From the cell containing the given text, extract its center point as [X, Y] coordinate. 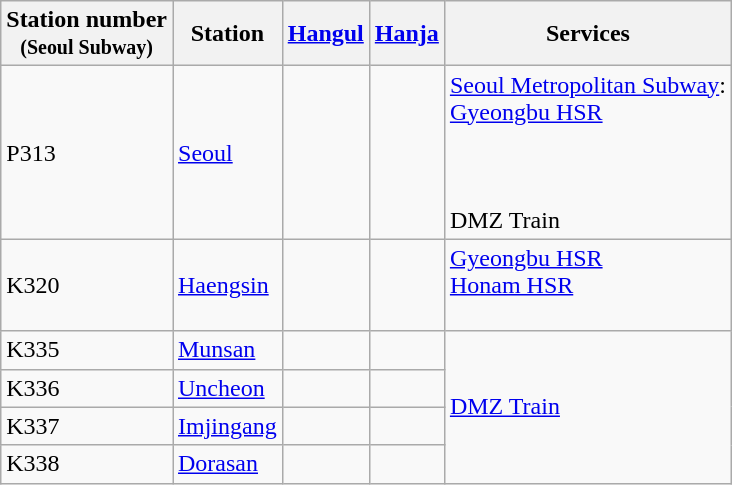
K338 [87, 464]
Hanja [406, 34]
Gyeongbu HSR Honam HSR [588, 285]
Imjingang [227, 426]
P313 [87, 152]
K336 [87, 388]
Seoul [227, 152]
Station number(Seoul Subway) [87, 34]
Uncheon [227, 388]
Station [227, 34]
Hangul [326, 34]
K320 [87, 285]
K337 [87, 426]
Seoul Metropolitan Subway: Gyeongbu HSRDMZ Train [588, 152]
Services [588, 34]
K335 [87, 350]
DMZ Train [588, 407]
Dorasan [227, 464]
Haengsin [227, 285]
Munsan [227, 350]
